Identify which cell holds the provided text, then report its (X, Y) central coordinate. 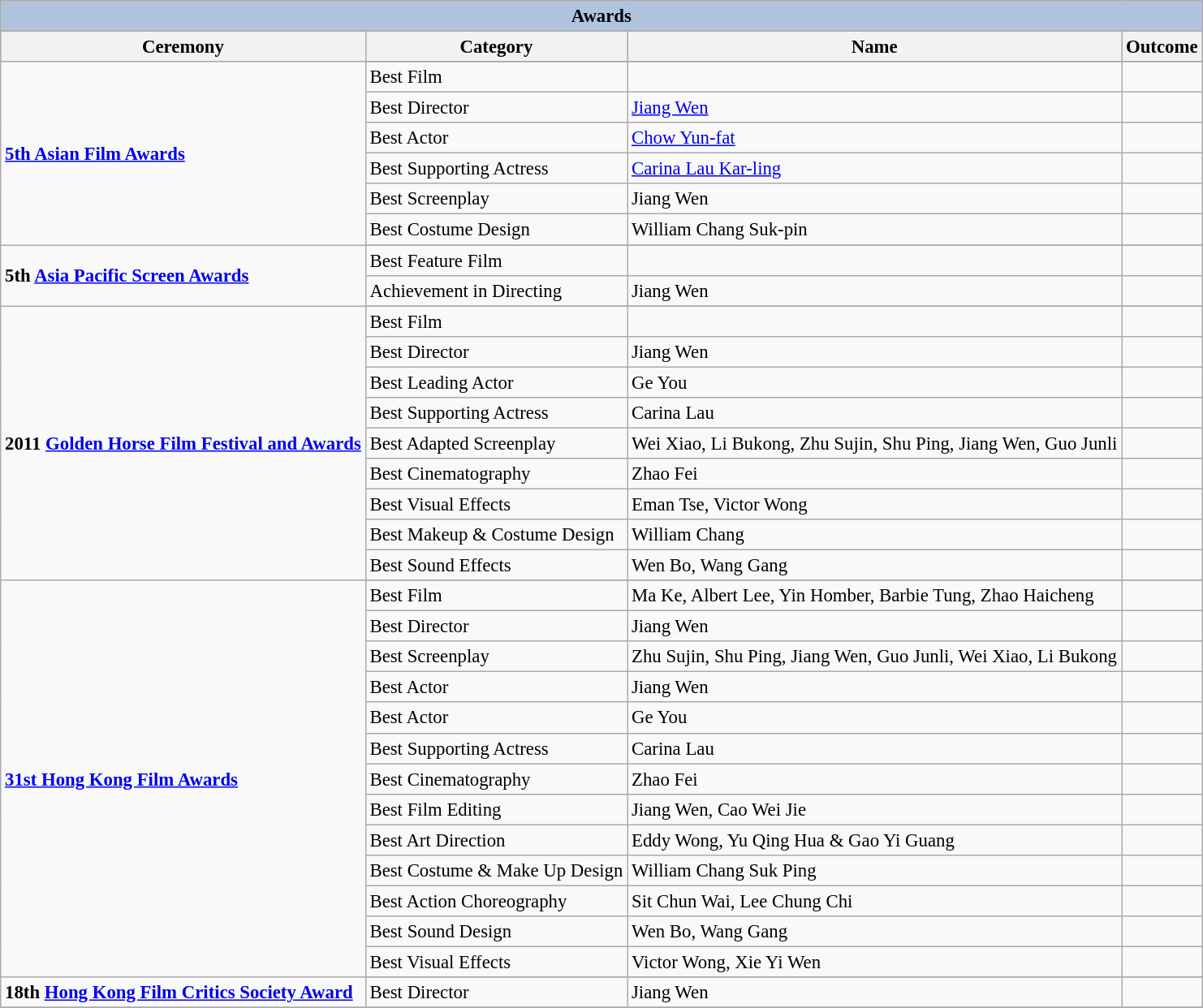
Category (497, 47)
Ceremony (183, 47)
Awards (601, 16)
Jiang Wen, Cao Wei Jie (875, 809)
Wei Xiao, Li Bukong, Zhu Sujin, Shu Ping, Jiang Wen, Guo Junli (875, 443)
2011 Golden Horse Film Festival and Awards (183, 443)
Best Feature Film (497, 261)
Best Sound Design (497, 932)
Best Adapted Screenplay (497, 443)
Best Film Editing (497, 809)
Name (875, 47)
18th Hong Kong Film Critics Society Award (183, 993)
Best Sound Effects (497, 566)
William Chang Suk-pin (875, 230)
Best Costume & Make Up Design (497, 871)
Sit Chun Wai, Lee Chung Chi (875, 901)
Ma Ke, Albert Lee, Yin Homber, Barbie Tung, Zhao Haicheng (875, 596)
5th Asian Film Awards (183, 153)
Victor Wong, Xie Yi Wen (875, 962)
William Chang (875, 535)
5th Asia Pacific Screen Awards (183, 276)
Eman Tse, Victor Wong (875, 504)
William Chang Suk Ping (875, 871)
Best Costume Design (497, 230)
Eddy Wong, Yu Qing Hua & Gao Yi Guang (875, 840)
31st Hong Kong Film Awards (183, 779)
Chow Yun-fat (875, 138)
Best Art Direction (497, 840)
Carina Lau Kar-ling (875, 169)
Zhu Sujin, Shu Ping, Jiang Wen, Guo Junli, Wei Xiao, Li Bukong (875, 657)
Achievement in Directing (497, 291)
Outcome (1162, 47)
Best Leading Actor (497, 382)
Best Makeup & Costume Design (497, 535)
Best Action Choreography (497, 901)
